Provide the [X, Y] coordinate of the cell's center where the given text is located.  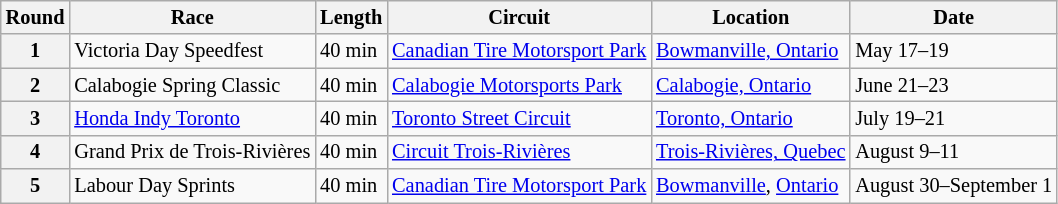
Circuit Trois-Rivières [519, 152]
2 [36, 85]
August 30–September 1 [954, 186]
3 [36, 118]
Location [750, 17]
June 21–23 [954, 85]
Labour Day Sprints [192, 186]
5 [36, 186]
Calabogie, Ontario [750, 85]
Race [192, 17]
August 9–11 [954, 152]
4 [36, 152]
Circuit [519, 17]
Round [36, 17]
May 17–19 [954, 51]
Grand Prix de Trois-Rivières [192, 152]
Toronto, Ontario [750, 118]
July 19–21 [954, 118]
Toronto Street Circuit [519, 118]
Honda Indy Toronto [192, 118]
Victoria Day Speedfest [192, 51]
Trois-Rivières, Quebec [750, 152]
Length [351, 17]
Calabogie Motorsports Park [519, 85]
Calabogie Spring Classic [192, 85]
Date [954, 17]
1 [36, 51]
